Provide the (x, y) coordinate of the cell's center where the given text is located.  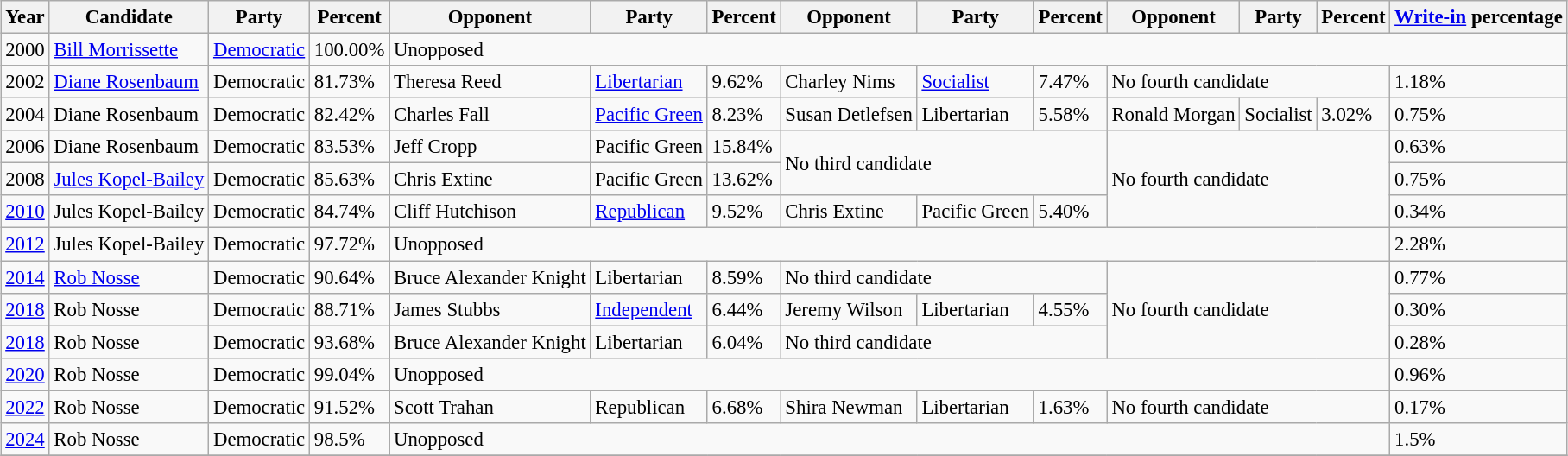
8.59% (744, 277)
100.00% (350, 49)
1.63% (1071, 407)
Susan Detlefsen (849, 115)
88.71% (350, 309)
97.72% (350, 244)
Theresa Reed (490, 82)
0.17% (1478, 407)
5.40% (1071, 212)
2020 (25, 374)
Candidate (130, 17)
2012 (25, 244)
84.74% (350, 212)
Jeff Cropp (490, 147)
2004 (25, 115)
4.55% (1071, 309)
0.28% (1478, 342)
0.30% (1478, 309)
2.28% (1478, 244)
99.04% (350, 374)
James Stubbs (490, 309)
2000 (25, 49)
2014 (25, 277)
91.52% (350, 407)
Bill Morrissette (130, 49)
0.63% (1478, 147)
Shira Newman (849, 407)
83.53% (350, 147)
Cliff Hutchison (490, 212)
6.68% (744, 407)
8.23% (744, 115)
3.02% (1354, 115)
93.68% (350, 342)
Charley Nims (849, 82)
Charles Fall (490, 115)
81.73% (350, 82)
15.84% (744, 147)
2022 (25, 407)
0.34% (1478, 212)
Ronald Morgan (1173, 115)
Year (25, 17)
9.62% (744, 82)
Write-in percentage (1478, 17)
5.58% (1071, 115)
6.04% (744, 342)
1.18% (1478, 82)
0.96% (1478, 374)
2006 (25, 147)
90.64% (350, 277)
9.52% (744, 212)
0.77% (1478, 277)
2024 (25, 439)
Jeremy Wilson (849, 309)
2010 (25, 212)
6.44% (744, 309)
Scott Trahan (490, 407)
7.47% (1071, 82)
Independent (649, 309)
2008 (25, 180)
1.5% (1478, 439)
2002 (25, 82)
85.63% (350, 180)
98.5% (350, 439)
13.62% (744, 180)
82.42% (350, 115)
